Find where the given text appears and provide that cell's center as [X, Y] coordinate. 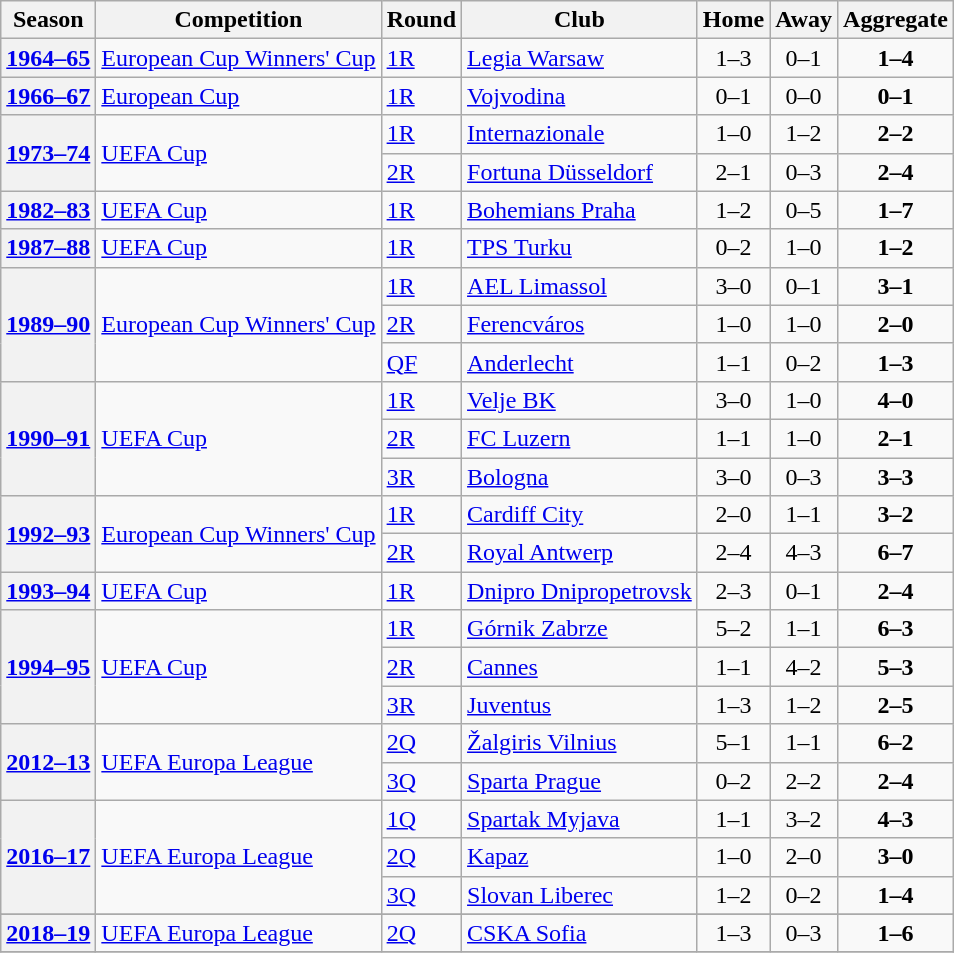
Aggregate [896, 20]
2–3 [733, 591]
Žalgiris Vilnius [580, 743]
Legia Warsaw [580, 58]
1987–88 [48, 248]
Spartak Myjava [580, 819]
Royal Antwerp [580, 553]
1993–94 [48, 591]
Kapaz [580, 857]
Ferencváros [580, 324]
Bologna [580, 477]
Bohemians Praha [580, 210]
6–3 [896, 629]
4–0 [896, 400]
Away [804, 20]
1992–93 [48, 534]
2–5 [896, 705]
FC Luzern [580, 438]
Season [48, 20]
Anderlecht [580, 362]
5–3 [896, 667]
1Q [421, 819]
Home [733, 20]
2016–17 [48, 857]
5–1 [733, 743]
Club [580, 20]
QF [421, 362]
Velje BK [580, 400]
Competition [238, 20]
Cannes [580, 667]
4–2 [804, 667]
Internazionale [580, 134]
3–3 [896, 477]
1–6 [896, 933]
1973–74 [48, 153]
1966–67 [48, 96]
Cardiff City [580, 515]
AEL Limassol [580, 286]
1994–95 [48, 667]
Dnipro Dnipropetrovsk [580, 591]
3–1 [896, 286]
Slovan Liberec [580, 895]
2012–13 [48, 762]
Sparta Prague [580, 781]
TPS Turku [580, 248]
Fortuna Düsseldorf [580, 172]
0–0 [804, 96]
1–7 [896, 210]
1989–90 [48, 324]
0–5 [804, 210]
5–2 [733, 629]
Juventus [580, 705]
European Cup [238, 96]
1964–65 [48, 58]
Round [421, 20]
1990–91 [48, 438]
Vojvodina [580, 96]
2018–19 [48, 933]
6–7 [896, 553]
Górnik Zabrze [580, 629]
CSKA Sofia [580, 933]
1982–83 [48, 210]
6–2 [896, 743]
